Detect which cell encompasses the target text, then output its (x, y) center coordinate. 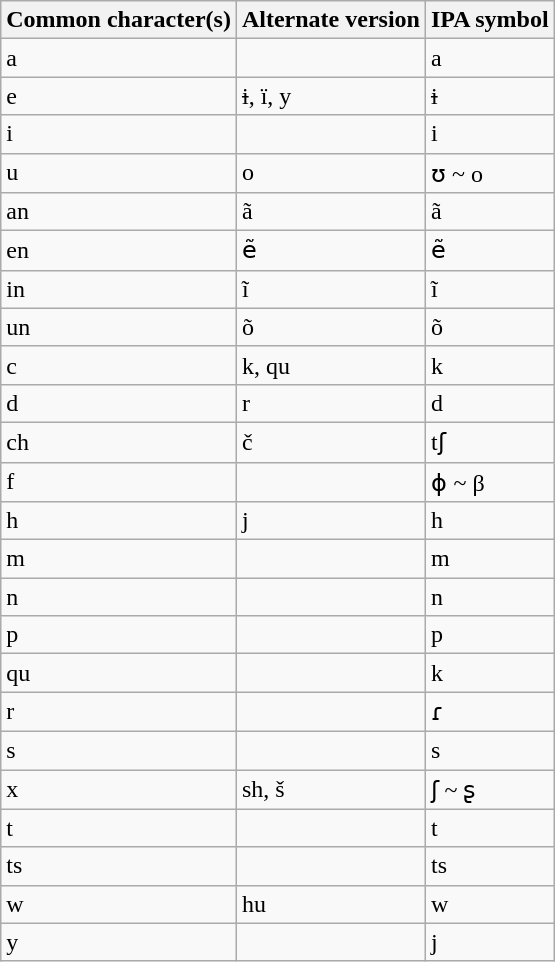
ɾ (490, 712)
y (119, 942)
ch (119, 442)
IPA symbol (490, 20)
o (330, 173)
sh, š (330, 790)
in (119, 289)
ɸ ~ β (490, 482)
c (119, 365)
en (119, 251)
i, ï, y (330, 96)
f (119, 482)
qu (119, 673)
k, qu (330, 365)
č (330, 442)
un (119, 327)
Common character(s) (119, 20)
x (119, 790)
hu (330, 904)
u (119, 173)
tʃ (490, 442)
e (119, 96)
an (119, 212)
ʃ ~ ʂ (490, 790)
ʊ ~ o (490, 173)
Alternate version (330, 20)
